Locate the cell with the specified text and output its [x, y] center coordinate. 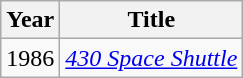
1986 [30, 58]
430 Space Shuttle [152, 58]
Title [152, 20]
Year [30, 20]
